Determine the (x, y) coordinate at the center of the cell enclosing the given text.  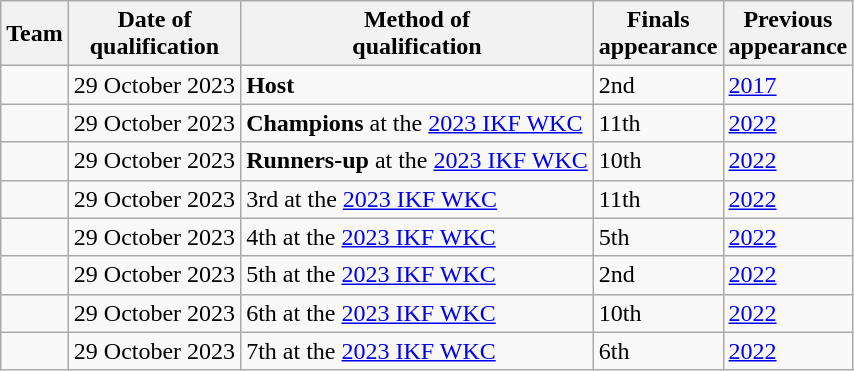
Champions at the 2023 IKF WKC (418, 123)
Method ofqualification (418, 34)
7th at the 2023 IKF WKC (418, 351)
Host (418, 85)
Date ofqualification (154, 34)
5th (658, 237)
5th at the 2023 IKF WKC (418, 275)
3rd at the 2023 IKF WKC (418, 199)
4th at the 2023 IKF WKC (418, 237)
2017 (788, 85)
6th (658, 351)
Team (35, 34)
Runners-up at the 2023 IKF WKC (418, 161)
Previousappearance (788, 34)
Finalsappearance (658, 34)
6th at the 2023 IKF WKC (418, 313)
